Return the [x, y] coordinate for the center point of the cell that contains the specified text.  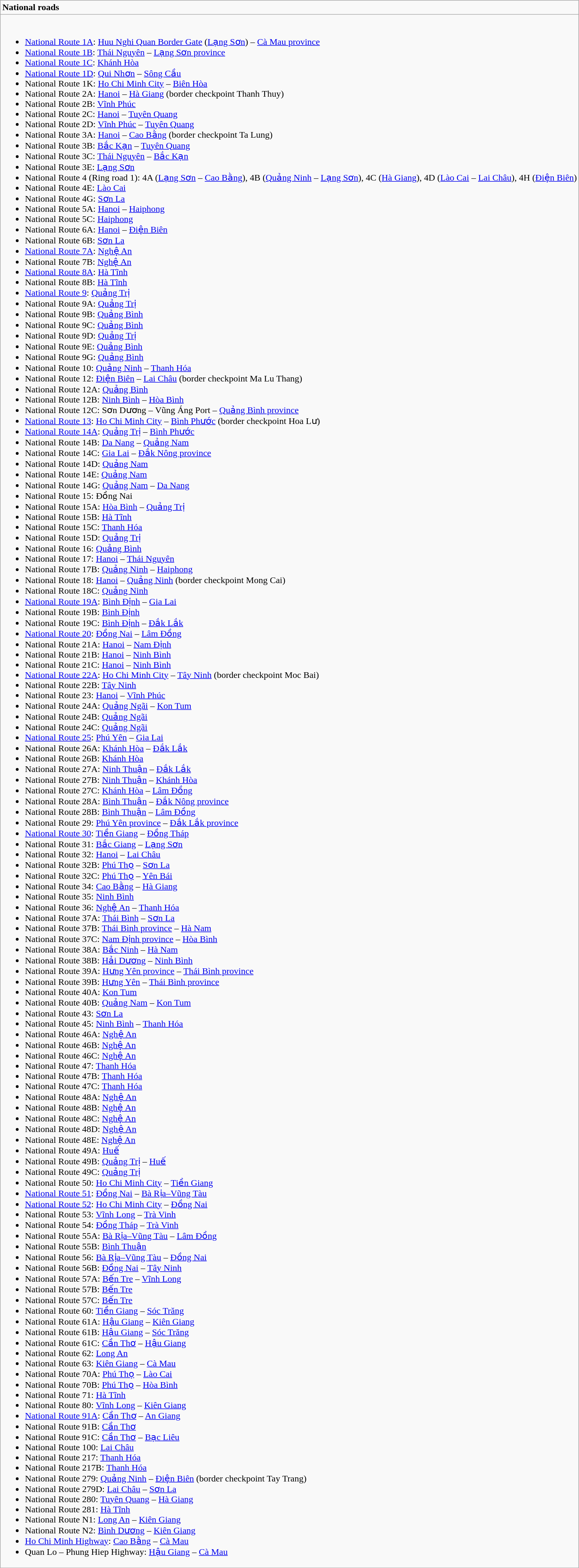
National roads [290, 8]
